Detect which cell encompasses the target text, then output its [x, y] center coordinate. 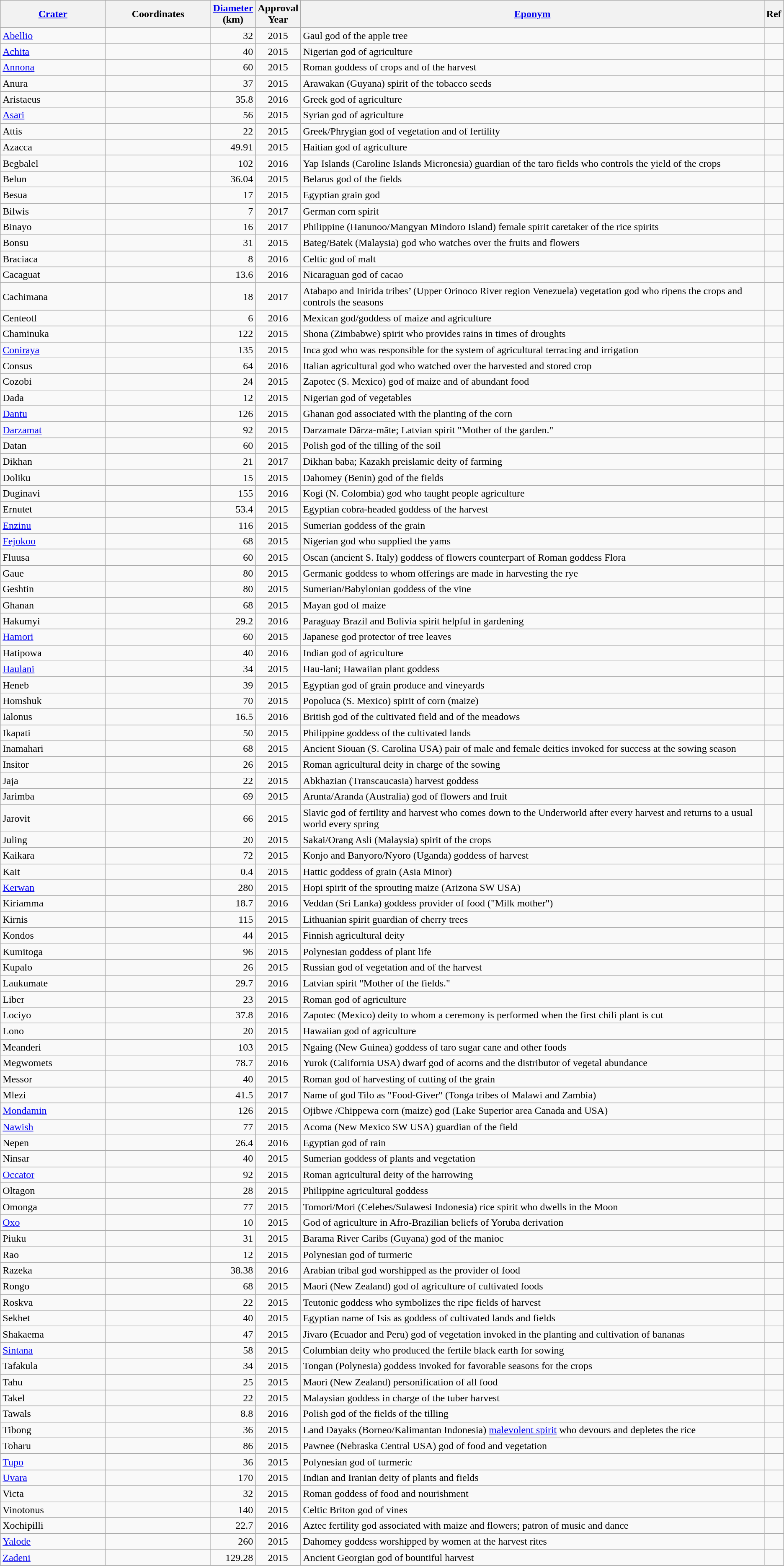
122 [233, 334]
Oltagon [53, 1191]
Piuku [53, 1238]
72 [233, 856]
Polish god of the fields of the tilling [532, 1414]
Slavic god of fertility and harvest who comes down to the Underworld after every harvest and returns to a usual world every spring [532, 818]
Coordinates [158, 14]
Chaminuka [53, 334]
10 [233, 1222]
Arunta/Aranda (Australia) god of flowers and fruit [532, 797]
Tahu [53, 1382]
102 [233, 163]
Egyptian cobra-headed goddess of the harvest [532, 510]
15 [233, 477]
Ghanan [53, 605]
29.2 [233, 621]
Kogi (N. Colombia) god who taught people agriculture [532, 494]
Fluusa [53, 557]
Hattic goddess of grain (Asia Minor) [532, 872]
Enzinu [53, 525]
Jivaro (Ecuador and Peru) god of vegetation invoked in the planting and cultivation of bananas [532, 1334]
Name of god Tilo as "Food-Giver" (Tonga tribes of Malawi and Zambia) [532, 1095]
Tongan (Polynesia) goddess invoked for favorable seasons for the crops [532, 1366]
Takel [53, 1398]
Gaue [53, 573]
Egyptian name of Isis as goddess of cultivated lands and fields [532, 1318]
Roman god of agriculture [532, 999]
Nigerian god of vegetables [532, 398]
Sumerian/Babylonian goddess of the vine [532, 589]
Datan [53, 445]
Aristaeus [53, 99]
Consus [53, 366]
Dahomey (Benin) god of the fields [532, 477]
ApprovalYear [278, 14]
Diameter(km) [233, 14]
Achita [53, 52]
Zapotec (Mexico) deity to whom a ceremony is performed when the first chili plant is cut [532, 1015]
Latvian spirit "Mother of the fields." [532, 983]
Braciaca [53, 259]
Crater [53, 14]
Hamori [53, 637]
58 [233, 1350]
Russian god of vegetation and of the harvest [532, 967]
Meanderi [53, 1047]
23 [233, 999]
Kiriamma [53, 903]
Columbian deity who produced the fertile black earth for sowing [532, 1350]
29.7 [233, 983]
Egyptian god of grain produce and vineyards [532, 685]
Egyptian grain god [532, 195]
Inca god who was responsible for the system of agricultural terracing and irrigation [532, 350]
Indian god of agriculture [532, 653]
64 [233, 366]
Syrian god of agriculture [532, 115]
41.5 [233, 1095]
Eponym [532, 14]
Ernutet [53, 510]
16 [233, 227]
Nigerian god of agriculture [532, 52]
21 [233, 461]
Roman goddess of crops and of the harvest [532, 67]
Victa [53, 1494]
Haitian god of agriculture [532, 147]
Belun [53, 179]
Abkhazian (Transcaucasia) harvest goddess [532, 781]
Tafakula [53, 1366]
Sekhet [53, 1318]
Italian agricultural god who watched over the harvested and stored crop [532, 366]
115 [233, 919]
Bonsu [53, 243]
18.7 [233, 903]
German corn spirit [532, 211]
Belarus god of the fields [532, 179]
26.4 [233, 1143]
Kumitoga [53, 951]
25 [233, 1382]
Kaikara [53, 856]
Tupo [53, 1462]
16.5 [233, 717]
Acoma (New Mexico SW USA) guardian of the field [532, 1127]
Dada [53, 398]
Maori (New Zealand) god of agriculture of cultivated foods [532, 1286]
British god of the cultivated field and of the meadows [532, 717]
Hawaiian god of agriculture [532, 1031]
155 [233, 494]
Veddan (Sri Lanka) goddess provider of food ("Milk mother") [532, 903]
Kirnis [53, 919]
18 [233, 297]
6 [233, 318]
Omonga [53, 1206]
129.28 [233, 1558]
56 [233, 115]
Asari [53, 115]
13.6 [233, 275]
Philippine (Hanunoo/Mangyan Mindoro Island) female spirit caretaker of the rice spirits [532, 227]
86 [233, 1446]
Heneb [53, 685]
Lociyo [53, 1015]
Kerwan [53, 888]
70 [233, 701]
Sumerian goddess of the grain [532, 525]
135 [233, 350]
Maori (New Zealand) personification of all food [532, 1382]
Ngaing (New Guinea) goddess of taro sugar cane and other foods [532, 1047]
Oxo [53, 1222]
Fejokoo [53, 541]
44 [233, 935]
Bateg/Batek (Malaysia) god who watches over the fruits and flowers [532, 243]
Ancient Georgian god of bountiful harvest [532, 1558]
Atabapo and Inirida tribes’ (Upper Orinoco River region Venezuela) vegetation god who ripens the crops and controls the seasons [532, 297]
96 [233, 951]
Hopi spirit of the sprouting maize (Arizona SW USA) [532, 888]
Ojibwe /Chippewa corn (maize) god (Lake Superior area Canada and USA) [532, 1111]
Yap Islands (Caroline Islands Micronesia) guardian of the taro fields who controls the yield of the crops [532, 163]
Homshuk [53, 701]
Xochipilli [53, 1526]
8.8 [233, 1414]
Sumerian goddess of plants and vegetation [532, 1159]
Land Dayaks (Borneo/Kalimantan Indonesia) malevolent spirit who devours and depletes the rice [532, 1430]
Popoluca (S. Mexico) spirit of corn (maize) [532, 701]
Dikhan [53, 461]
Yurok (California USA) dwarf god of acorns and the distributor of vegetal abundance [532, 1063]
Darzamate Dārza-māte; Latvian spirit "Mother of the garden." [532, 430]
Doliku [53, 477]
Zapotec (S. Mexico) god of maize and of abundant food [532, 382]
Ref [774, 14]
Philippine goddess of the cultivated lands [532, 733]
Tawals [53, 1414]
Zadeni [53, 1558]
116 [233, 525]
Arawakan (Guyana) spirit of the tobacco seeds [532, 83]
Egyptian god of rain [532, 1143]
69 [233, 797]
Mayan god of maize [532, 605]
Rao [53, 1254]
Bilwis [53, 211]
66 [233, 818]
Duginavi [53, 494]
Messor [53, 1079]
Pawnee (Nebraska Central USA) god of food and vegetation [532, 1446]
Razeka [53, 1271]
Shona (Zimbabwe) spirit who provides rains in times of droughts [532, 334]
Ancient Siouan (S. Carolina USA) pair of male and female deities invoked for success at the sowing season [532, 749]
Annona [53, 67]
Roman agricultural deity in charge of the sowing [532, 765]
Dantu [53, 414]
36.04 [233, 179]
Dahomey goddess worshipped by women at the harvest rites [532, 1542]
God of agriculture in Afro-Brazilian beliefs of Yoruba derivation [532, 1222]
Darzamat [53, 430]
35.8 [233, 99]
Liber [53, 999]
0.4 [233, 872]
Toharu [53, 1446]
Tibong [53, 1430]
Hakumyi [53, 621]
Indian and Iranian deity of plants and fields [532, 1478]
Jarimba [53, 797]
8 [233, 259]
Ghanan god associated with the planting of the corn [532, 414]
28 [233, 1191]
Binayo [53, 227]
Gaul god of the apple tree [532, 36]
Juling [53, 840]
170 [233, 1478]
Celtic Briton god of vines [532, 1510]
Besua [53, 195]
140 [233, 1510]
Polish god of the tilling of the soil [532, 445]
Konjo and Banyoro/Nyoro (Uganda) goddess of harvest [532, 856]
Attis [53, 131]
Mlezi [53, 1095]
Cachimana [53, 297]
Teutonic goddess who symbolizes the ripe fields of harvest [532, 1302]
17 [233, 195]
49.91 [233, 147]
Arabian tribal god worshipped as the provider of food [532, 1271]
Inamahari [53, 749]
Mexican god/goddess of maize and agriculture [532, 318]
22.7 [233, 1526]
Sintana [53, 1350]
Dikhan baba; Kazakh preislamic deity of farming [532, 461]
7 [233, 211]
Nawish [53, 1127]
Lithuanian spirit guardian of cherry trees [532, 919]
Kondos [53, 935]
Aztec fertility god associated with maize and flowers; patron of music and dance [532, 1526]
Cacaguat [53, 275]
Shakaema [53, 1334]
Roskva [53, 1302]
Azacca [53, 147]
Laukumate [53, 983]
Celtic god of malt [532, 259]
78.7 [233, 1063]
Rongo [53, 1286]
Germanic goddess to whom offerings are made in harvesting the rye [532, 573]
47 [233, 1334]
Abellio [53, 36]
Ikapati [53, 733]
Finnish agricultural deity [532, 935]
Haulani [53, 669]
Polynesian goddess of plant life [532, 951]
Geshtin [53, 589]
Begbalel [53, 163]
37 [233, 83]
280 [233, 888]
37.8 [233, 1015]
Nepen [53, 1143]
Anura [53, 83]
24 [233, 382]
103 [233, 1047]
Paraguay Brazil and Bolivia spirit helpful in gardening [532, 621]
50 [233, 733]
Mondamin [53, 1111]
Ninsar [53, 1159]
Occator [53, 1175]
Philippine agricultural goddess [532, 1191]
Coniraya [53, 350]
Sakai/Orang Asli (Malaysia) spirit of the crops [532, 840]
Nicaraguan god of cacao [532, 275]
Nigerian god who supplied the yams [532, 541]
Greek god of agriculture [532, 99]
Cozobi [53, 382]
Jarovit [53, 818]
Roman agricultural deity of the harrowing [532, 1175]
Ialonus [53, 717]
Kupalo [53, 967]
Centeotl [53, 318]
Hau-lani; Hawaiian plant goddess [532, 669]
53.4 [233, 510]
Greek/Phrygian god of vegetation and of fertility [532, 131]
Tomori/Mori (Celebes/Sulawesi Indonesia) rice spirit who dwells in the Moon [532, 1206]
Insitor [53, 765]
Hatipowa [53, 653]
Lono [53, 1031]
Vinotonus [53, 1510]
Uvara [53, 1478]
Jaja [53, 781]
Barama River Caribs (Guyana) god of the manioc [532, 1238]
38.38 [233, 1271]
Malaysian goddess in charge of the tuber harvest [532, 1398]
Yalode [53, 1542]
Kait [53, 872]
Oscan (ancient S. Italy) goddess of flowers counterpart of Roman goddess Flora [532, 557]
Roman god of harvesting of cutting of the grain [532, 1079]
Roman goddess of food and nourishment [532, 1494]
Japanese god protector of tree leaves [532, 637]
260 [233, 1542]
Megwomets [53, 1063]
39 [233, 685]
